Scan for the cell matching the given text and deliver its [x, y] coordinate at center. 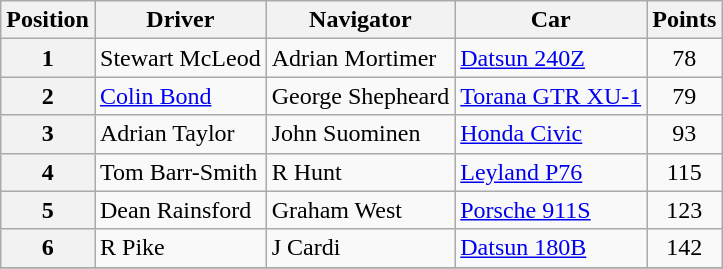
Points [684, 20]
Navigator [360, 20]
Dean Rainsford [180, 210]
4 [48, 172]
Driver [180, 20]
Datsun 180B [551, 248]
Honda Civic [551, 134]
Car [551, 20]
Graham West [360, 210]
Datsun 240Z [551, 58]
1 [48, 58]
123 [684, 210]
142 [684, 248]
R Pike [180, 248]
J Cardi [360, 248]
93 [684, 134]
Leyland P76 [551, 172]
R Hunt [360, 172]
6 [48, 248]
79 [684, 96]
Colin Bond [180, 96]
Porsche 911S [551, 210]
Torana GTR XU-1 [551, 96]
5 [48, 210]
115 [684, 172]
Tom Barr-Smith [180, 172]
3 [48, 134]
John Suominen [360, 134]
2 [48, 96]
George Shepheard [360, 96]
Adrian Taylor [180, 134]
78 [684, 58]
Adrian Mortimer [360, 58]
Stewart McLeod [180, 58]
Position [48, 20]
